Output the (x, y) coordinate of the center of the cell containing the given text.  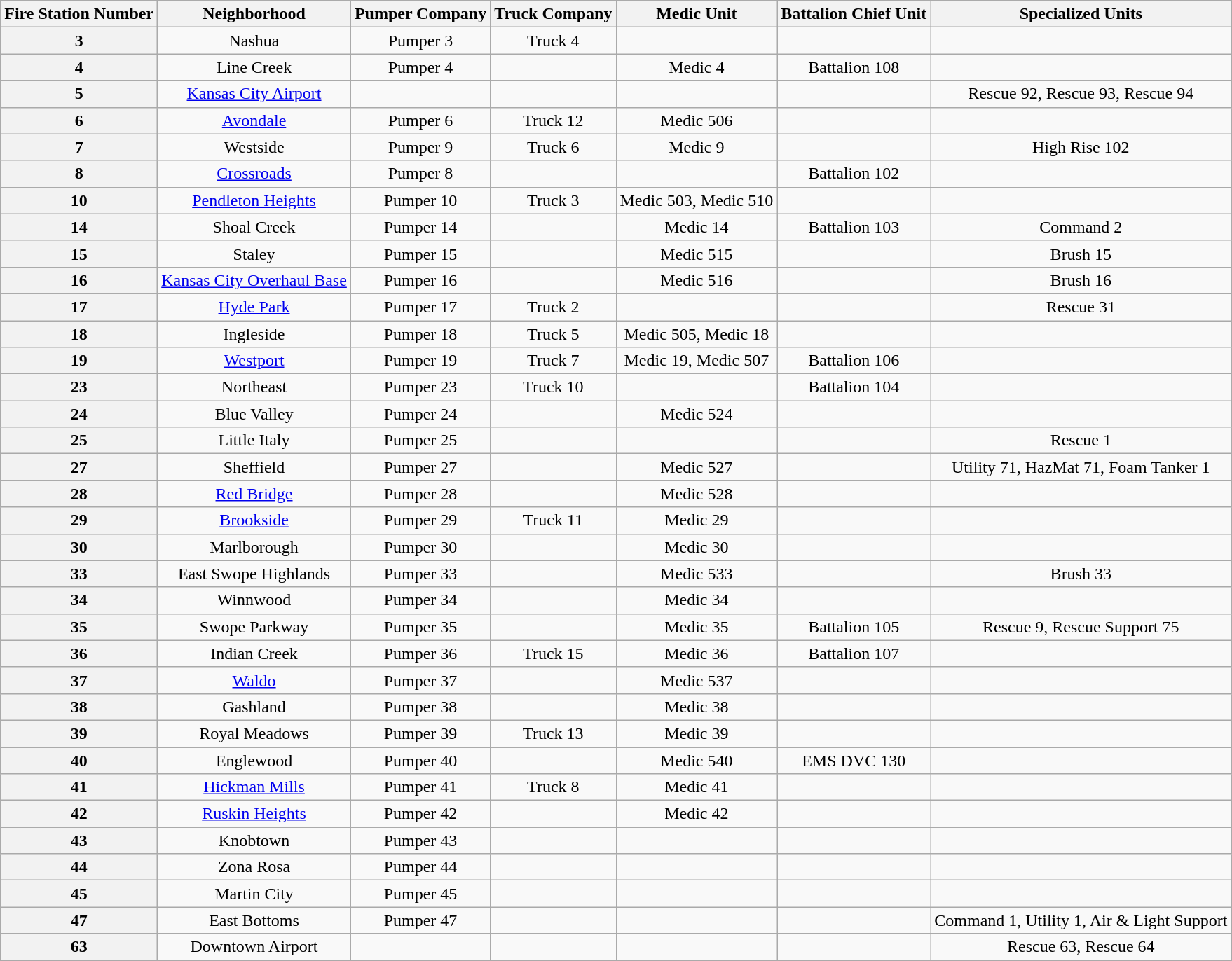
37 (79, 680)
7 (79, 147)
Zona Rosa (254, 867)
East Bottoms (254, 920)
Truck 6 (554, 147)
Rescue 92, Rescue 93, Rescue 94 (1081, 94)
Command 1, Utility 1, Air & Light Support (1081, 920)
Medic 38 (697, 707)
24 (79, 414)
Truck 10 (554, 387)
Ingleside (254, 334)
43 (79, 841)
Pumper 28 (420, 494)
Battalion Chief Unit (854, 14)
Pumper 36 (420, 654)
Martin City (254, 894)
Brush 16 (1081, 280)
Sheffield (254, 467)
Medic 505, Medic 18 (697, 334)
Line Creek (254, 67)
Medic 524 (697, 414)
10 (79, 200)
Pumper 16 (420, 280)
Little Italy (254, 441)
Truck 5 (554, 334)
Rescue 31 (1081, 307)
Westside (254, 147)
Pumper 17 (420, 307)
Medic 516 (697, 280)
Pumper 10 (420, 200)
Rescue 9, Rescue Support 75 (1081, 627)
Pumper 19 (420, 361)
6 (79, 120)
Medic 540 (697, 760)
27 (79, 467)
39 (79, 733)
Medic 537 (697, 680)
Medic 41 (697, 787)
29 (79, 520)
Medic 39 (697, 733)
8 (79, 174)
Pumper 42 (420, 814)
Medic 14 (697, 227)
Ruskin Heights (254, 814)
Pumper 41 (420, 787)
Battalion 103 (854, 227)
Pumper 23 (420, 387)
Pumper 29 (420, 520)
Medic 515 (697, 254)
Pumper 33 (420, 574)
40 (79, 760)
Pumper 43 (420, 841)
Knobtown (254, 841)
Pendleton Heights (254, 200)
47 (79, 920)
36 (79, 654)
63 (79, 947)
25 (79, 441)
Medic 533 (697, 574)
44 (79, 867)
34 (79, 600)
Marlborough (254, 547)
Pumper 18 (420, 334)
35 (79, 627)
Hyde Park (254, 307)
Pumper 34 (420, 600)
Battalion 104 (854, 387)
Brush 15 (1081, 254)
Brush 33 (1081, 574)
Pumper 35 (420, 627)
Pumper 8 (420, 174)
Pumper 38 (420, 707)
EMS DVC 130 (854, 760)
Gashland (254, 707)
Medic 19, Medic 507 (697, 361)
Medic 35 (697, 627)
4 (79, 67)
Medic 30 (697, 547)
Pumper 24 (420, 414)
Shoal Creek (254, 227)
East Swope Highlands (254, 574)
Specialized Units (1081, 14)
Pumper 27 (420, 467)
Pumper 37 (420, 680)
Pumper 4 (420, 67)
Pumper 47 (420, 920)
Pumper 45 (420, 894)
23 (79, 387)
Truck 8 (554, 787)
Hickman Mills (254, 787)
Pumper 39 (420, 733)
Truck Company (554, 14)
Northeast (254, 387)
Pumper 30 (420, 547)
Battalion 106 (854, 361)
Pumper 15 (420, 254)
33 (79, 574)
Truck 12 (554, 120)
Blue Valley (254, 414)
38 (79, 707)
Rescue 63, Rescue 64 (1081, 947)
Rescue 1 (1081, 441)
Utility 71, HazMat 71, Foam Tanker 1 (1081, 467)
Battalion 108 (854, 67)
Medic 34 (697, 600)
Royal Meadows (254, 733)
Pumper Company (420, 14)
Pumper 14 (420, 227)
Truck 2 (554, 307)
Medic 9 (697, 147)
Pumper 25 (420, 441)
Kansas City Airport (254, 94)
17 (79, 307)
Medic 29 (697, 520)
Pumper 3 (420, 41)
42 (79, 814)
Medic 527 (697, 467)
Medic 528 (697, 494)
Battalion 102 (854, 174)
Medic Unit (697, 14)
Fire Station Number (79, 14)
Medic 503, Medic 510 (697, 200)
Englewood (254, 760)
45 (79, 894)
5 (79, 94)
Truck 11 (554, 520)
Crossroads (254, 174)
Kansas City Overhaul Base (254, 280)
14 (79, 227)
Medic 506 (697, 120)
Truck 13 (554, 733)
30 (79, 547)
Pumper 44 (420, 867)
Medic 36 (697, 654)
Brookside (254, 520)
3 (79, 41)
Pumper 9 (420, 147)
41 (79, 787)
Battalion 107 (854, 654)
Indian Creek (254, 654)
15 (79, 254)
Medic 4 (697, 67)
Downtown Airport (254, 947)
Swope Parkway (254, 627)
Staley (254, 254)
16 (79, 280)
Medic 42 (697, 814)
Neighborhood (254, 14)
Truck 4 (554, 41)
High Rise 102 (1081, 147)
19 (79, 361)
Truck 7 (554, 361)
Red Bridge (254, 494)
Truck 3 (554, 200)
Nashua (254, 41)
Battalion 105 (854, 627)
Pumper 6 (420, 120)
Winnwood (254, 600)
Pumper 40 (420, 760)
Westport (254, 361)
Waldo (254, 680)
18 (79, 334)
Avondale (254, 120)
Command 2 (1081, 227)
Truck 15 (554, 654)
28 (79, 494)
